Find where the given text appears and provide that cell's center as [x, y] coordinate. 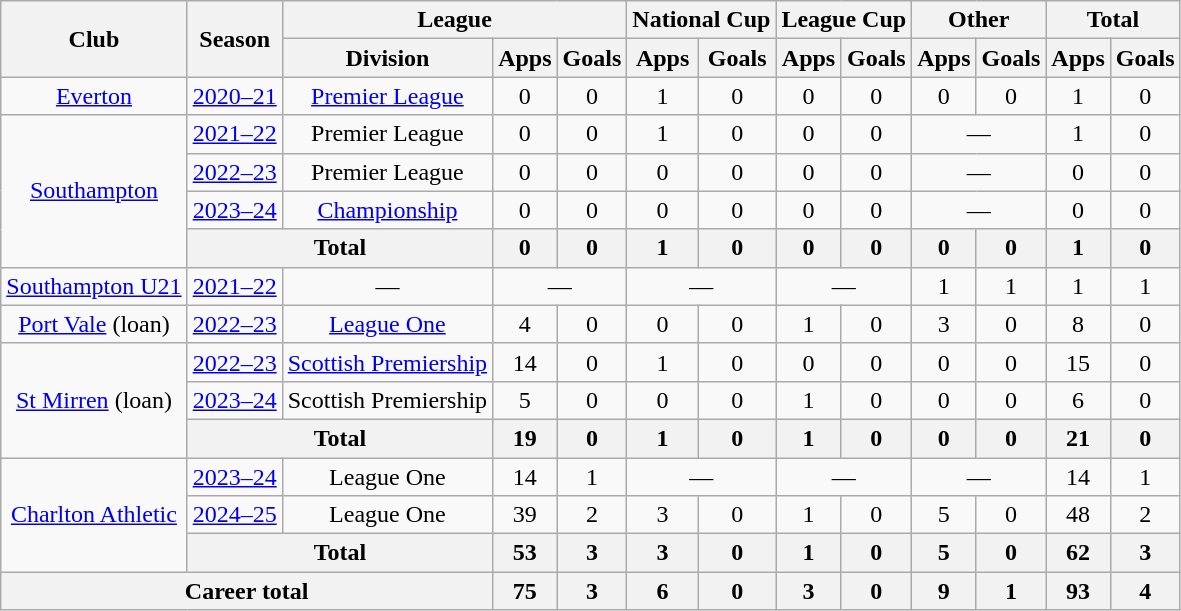
Career total [247, 591]
8 [1078, 324]
48 [1078, 515]
9 [944, 591]
St Mirren (loan) [94, 400]
Southampton [94, 191]
Everton [94, 96]
Port Vale (loan) [94, 324]
League [454, 20]
62 [1078, 553]
21 [1078, 438]
League Cup [844, 20]
39 [525, 515]
Other [979, 20]
Division [387, 58]
Club [94, 39]
2020–21 [234, 96]
Championship [387, 210]
Southampton U21 [94, 286]
53 [525, 553]
93 [1078, 591]
75 [525, 591]
19 [525, 438]
15 [1078, 362]
Season [234, 39]
Charlton Athletic [94, 515]
2024–25 [234, 515]
National Cup [702, 20]
